Capture the cell that displays the provided text and extract its [x, y] central coordinate. 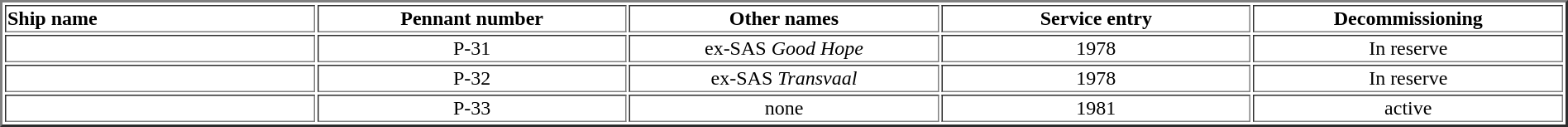
P-31 [471, 48]
P-33 [471, 108]
1981 [1096, 108]
Decommissioning [1408, 18]
Ship name [160, 18]
Other names [784, 18]
Service entry [1096, 18]
P-32 [471, 78]
ex-SAS Transvaal [784, 78]
active [1408, 108]
none [784, 108]
ex-SAS Good Hope [784, 48]
Pennant number [471, 18]
